Output the [x, y] coordinate of the center of the cell containing the given text.  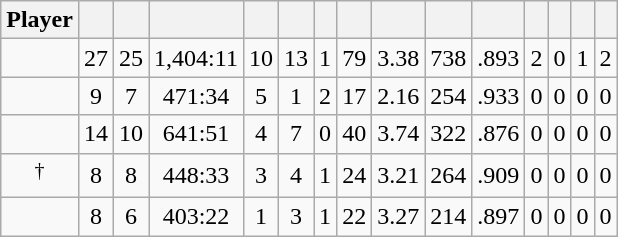
403:22 [196, 217]
471:34 [196, 96]
3.21 [398, 176]
738 [448, 58]
254 [448, 96]
322 [448, 134]
13 [296, 58]
27 [96, 58]
.933 [498, 96]
3.27 [398, 217]
6 [132, 217]
17 [354, 96]
3.74 [398, 134]
25 [132, 58]
641:51 [196, 134]
.893 [498, 58]
.909 [498, 176]
.897 [498, 217]
2.16 [398, 96]
14 [96, 134]
40 [354, 134]
Player [40, 20]
5 [260, 96]
24 [354, 176]
22 [354, 217]
448:33 [196, 176]
79 [354, 58]
1,404:11 [196, 58]
264 [448, 176]
3.38 [398, 58]
214 [448, 217]
.876 [498, 134]
9 [96, 96]
† [40, 176]
